Locate the cell with the specified text and output its [X, Y] center coordinate. 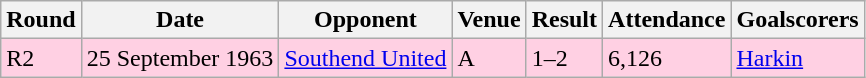
6,126 [667, 58]
Goalscorers [798, 20]
Harkin [798, 58]
R2 [41, 58]
Southend United [366, 58]
Venue [489, 20]
1–2 [564, 58]
Date [180, 20]
Result [564, 20]
Attendance [667, 20]
Round [41, 20]
25 September 1963 [180, 58]
Opponent [366, 20]
A [489, 58]
